Capture the cell that displays the provided text and extract its (x, y) central coordinate. 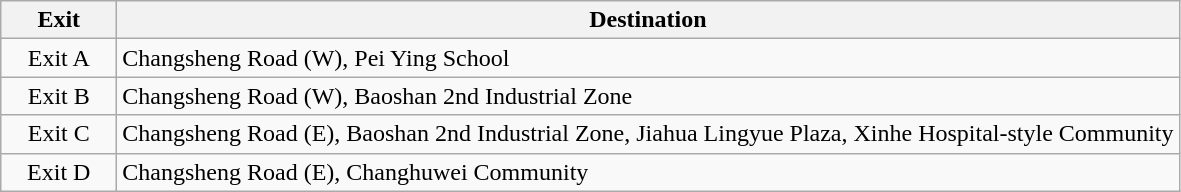
Exit A (59, 58)
Exit C (59, 134)
Changsheng Road (E), Changhuwei Community (648, 172)
Changsheng Road (W), Pei Ying School (648, 58)
Exit D (59, 172)
Exit (59, 20)
Exit B (59, 96)
Changsheng Road (E), Baoshan 2nd Industrial Zone, Jiahua Lingyue Plaza, Xinhe Hospital-style Community (648, 134)
Destination (648, 20)
Changsheng Road (W), Baoshan 2nd Industrial Zone (648, 96)
